Extract the (x, y) coordinate from the center of the cell holding the provided text.  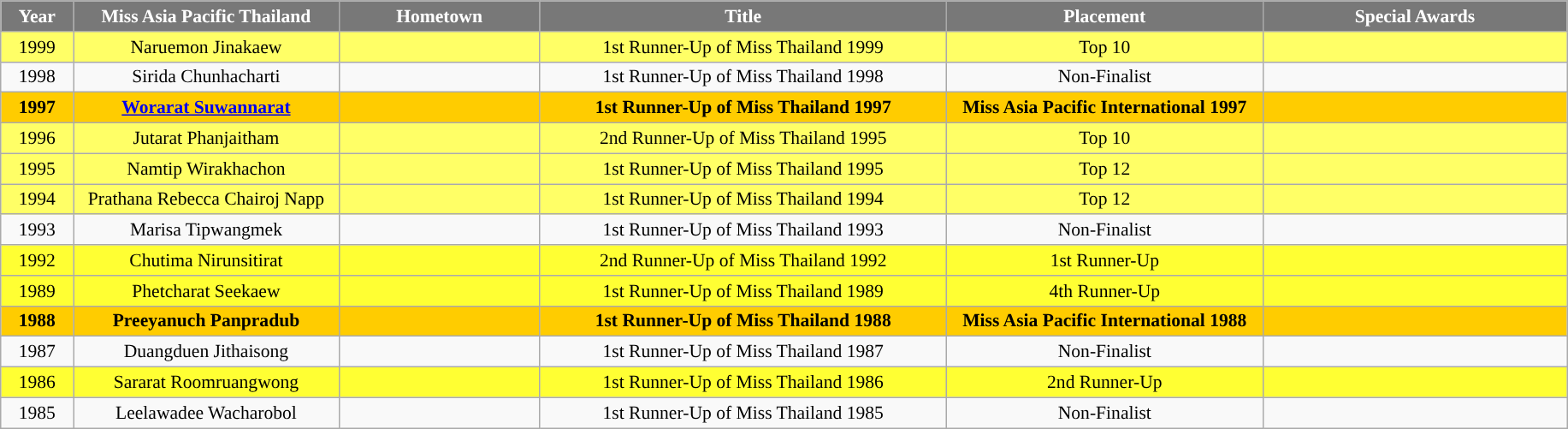
1995 (38, 169)
2nd Runner-Up of Miss Thailand 1992 (743, 260)
1986 (38, 383)
1st Runner-Up of Miss Thailand 1988 (743, 321)
Miss Asia Pacific Thailand (206, 16)
Leelawadee Wacharobol (206, 413)
Hometown (440, 16)
Chutima Nirunsitirat (206, 260)
4th Runner-Up (1104, 291)
Miss Asia Pacific International 1988 (1104, 321)
1987 (38, 352)
Placement (1104, 16)
Preeyanuch Panpradub (206, 321)
1st Runner-Up of Miss Thailand 1987 (743, 352)
1st Runner-Up (1104, 260)
1985 (38, 413)
1989 (38, 291)
1st Runner-Up of Miss Thailand 1998 (743, 77)
Namtip Wirakhachon (206, 169)
1998 (38, 77)
Year (38, 16)
Sirida Chunhacharti (206, 77)
2nd Runner-Up (1104, 383)
1st Runner-Up of Miss Thailand 1989 (743, 291)
Sararat Roomruangwong (206, 383)
1st Runner-Up of Miss Thailand 1993 (743, 230)
1997 (38, 108)
1st Runner-Up of Miss Thailand 1986 (743, 383)
Jutarat Phanjaitham (206, 139)
1st Runner-Up of Miss Thailand 1995 (743, 169)
Title (743, 16)
1992 (38, 260)
1993 (38, 230)
Naruemon Jinakaew (206, 47)
Marisa Tipwangmek (206, 230)
Prathana Rebecca Chairoj Napp (206, 200)
1st Runner-Up of Miss Thailand 1999 (743, 47)
1st Runner-Up of Miss Thailand 1994 (743, 200)
1999 (38, 47)
Special Awards (1415, 16)
Duangduen Jithaisong (206, 352)
1st Runner-Up of Miss Thailand 1985 (743, 413)
Worarat Suwannarat (206, 108)
1st Runner-Up of Miss Thailand 1997 (743, 108)
Miss Asia Pacific International 1997 (1104, 108)
1988 (38, 321)
Phetcharat Seekaew (206, 291)
2nd Runner-Up of Miss Thailand 1995 (743, 139)
1994 (38, 200)
1996 (38, 139)
